For the text-containing cell, return its midpoint in [x, y] coordinate format. 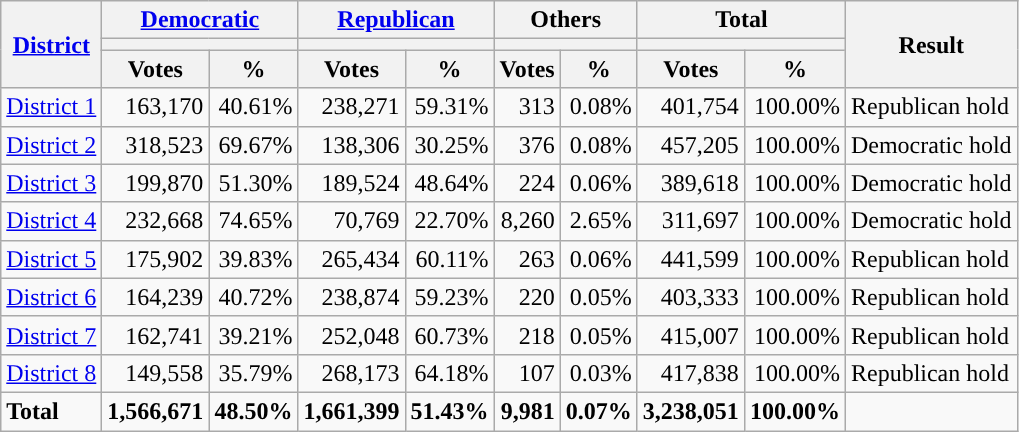
138,306 [352, 145]
District [52, 44]
162,741 [156, 335]
1,566,671 [156, 411]
220 [527, 297]
189,524 [352, 183]
376 [527, 145]
175,902 [156, 259]
64.18% [450, 373]
163,170 [156, 107]
403,333 [690, 297]
415,007 [690, 335]
313 [527, 107]
457,205 [690, 145]
48.64% [450, 183]
District 6 [52, 297]
441,599 [690, 259]
70,769 [352, 221]
218 [527, 335]
9,981 [527, 411]
318,523 [156, 145]
401,754 [690, 107]
74.65% [254, 221]
149,558 [156, 373]
Democratic [200, 20]
51.30% [254, 183]
0.07% [598, 411]
164,239 [156, 297]
22.70% [450, 221]
59.23% [450, 297]
District 1 [52, 107]
District 4 [52, 221]
39.83% [254, 259]
2.65% [598, 221]
311,697 [690, 221]
8,260 [527, 221]
1,661,399 [352, 411]
417,838 [690, 373]
35.79% [254, 373]
48.50% [254, 411]
60.11% [450, 259]
107 [527, 373]
39.21% [254, 335]
Result [931, 44]
59.31% [450, 107]
69.67% [254, 145]
60.73% [450, 335]
District 7 [52, 335]
Republican [396, 20]
268,173 [352, 373]
263 [527, 259]
389,618 [690, 183]
3,238,051 [690, 411]
0.03% [598, 373]
District 3 [52, 183]
30.25% [450, 145]
238,874 [352, 297]
District 5 [52, 259]
232,668 [156, 221]
40.61% [254, 107]
199,870 [156, 183]
District 2 [52, 145]
238,271 [352, 107]
40.72% [254, 297]
265,434 [352, 259]
252,048 [352, 335]
224 [527, 183]
Others [566, 20]
51.43% [450, 411]
District 8 [52, 373]
